Return the [x, y] coordinate for the center point of the cell that contains the specified text.  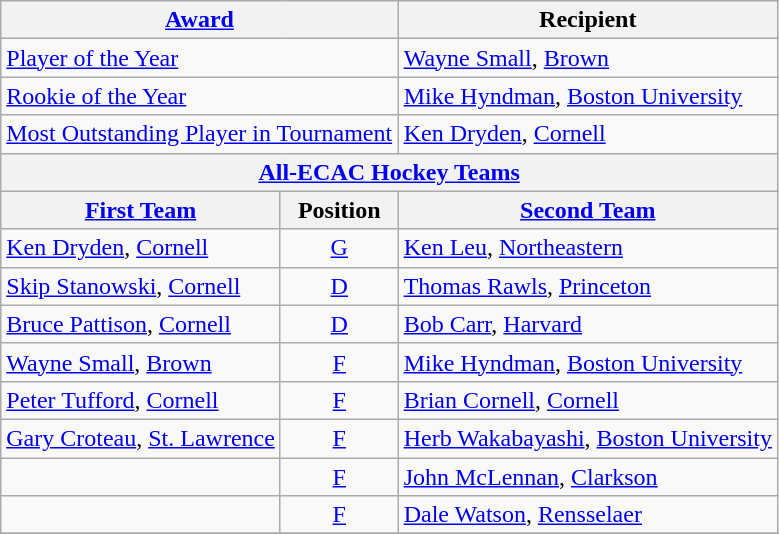
Peter Tufford, Cornell [141, 400]
Position [339, 210]
Skip Stanowski, Cornell [141, 286]
John McLennan, Clarkson [588, 477]
Thomas Rawls, Princeton [588, 286]
Recipient [588, 20]
G [339, 248]
Most Outstanding Player in Tournament [200, 134]
Award [200, 20]
Bob Carr, Harvard [588, 324]
Herb Wakabayashi, Boston University [588, 438]
All-ECAC Hockey Teams [390, 172]
Brian Cornell, Cornell [588, 400]
First Team [141, 210]
Rookie of the Year [200, 96]
Player of the Year [200, 58]
Gary Croteau, St. Lawrence [141, 438]
Bruce Pattison, Cornell [141, 324]
Ken Leu, Northeastern [588, 248]
Dale Watson, Rensselaer [588, 515]
Second Team [588, 210]
